Extract the [x, y] coordinate from the center of the cell holding the provided text.  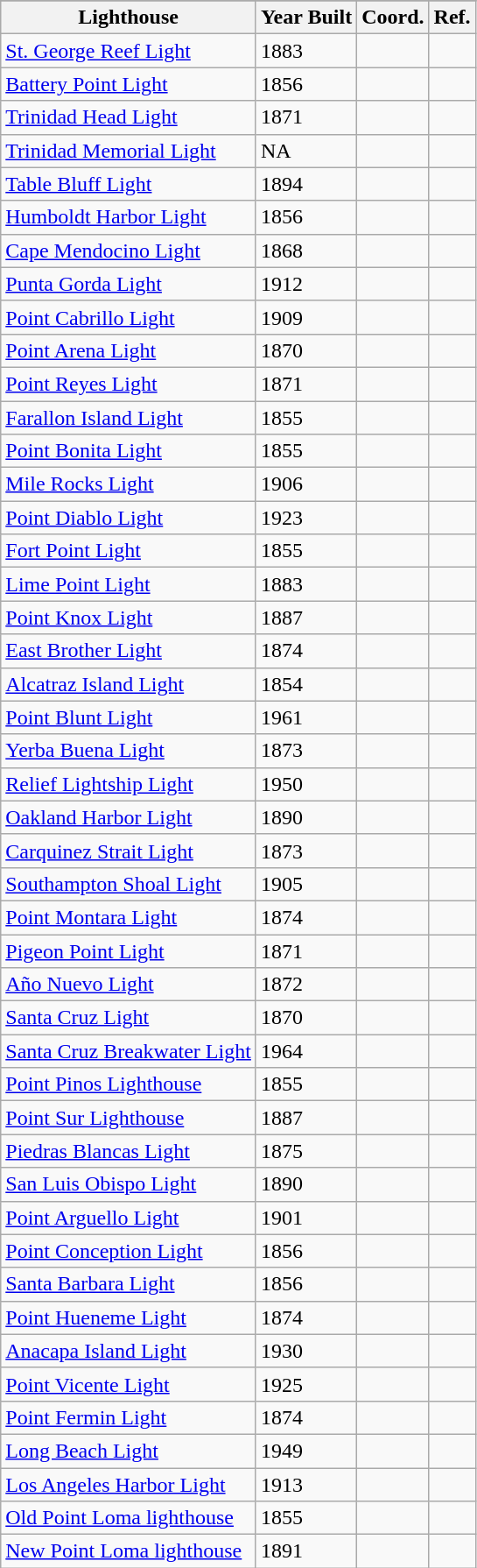
Point Fermin Light [129, 1417]
Trinidad Memorial Light [129, 151]
NA [306, 151]
Point Diablo Light [129, 518]
Table Bluff Light [129, 184]
Point Hueneme Light [129, 1317]
1912 [306, 284]
East Brother Light [129, 651]
Old Point Loma lighthouse [129, 1518]
San Luis Obispo Light [129, 1184]
New Point Loma lighthouse [129, 1551]
Ref. [452, 18]
1868 [306, 251]
1906 [306, 484]
Año Nuevo Light [129, 985]
Point Arguello Light [129, 1218]
Anacapa Island Light [129, 1351]
1913 [306, 1485]
Point Reyes Light [129, 384]
Long Beach Light [129, 1451]
1949 [306, 1451]
1905 [306, 884]
1964 [306, 1051]
Battery Point Light [129, 84]
Santa Barbara Light [129, 1284]
1961 [306, 717]
Point Bonita Light [129, 451]
Carquinez Strait Light [129, 851]
Relief Lightship Light [129, 784]
Trinidad Head Light [129, 117]
Los Angeles Harbor Light [129, 1485]
Southampton Shoal Light [129, 884]
Point Pinos Lighthouse [129, 1084]
Lighthouse [129, 18]
Year Built [306, 18]
Fort Point Light [129, 551]
Yerba Buena Light [129, 751]
Santa Cruz Light [129, 1018]
1950 [306, 784]
1872 [306, 985]
Farallon Island Light [129, 418]
Oakland Harbor Light [129, 817]
Punta Gorda Light [129, 284]
1909 [306, 317]
1894 [306, 184]
Alcatraz Island Light [129, 684]
Pigeon Point Light [129, 950]
Piedras Blancas Light [129, 1151]
St. George Reef Light [129, 51]
1854 [306, 684]
Humboldt Harbor Light [129, 217]
Point Sur Lighthouse [129, 1118]
Coord. [393, 18]
Santa Cruz Breakwater Light [129, 1051]
1901 [306, 1218]
Point Arena Light [129, 350]
1930 [306, 1351]
Cape Mendocino Light [129, 251]
Point Vicente Light [129, 1384]
Point Blunt Light [129, 717]
1875 [306, 1151]
Mile Rocks Light [129, 484]
Point Montara Light [129, 917]
1925 [306, 1384]
1891 [306, 1551]
Lime Point Light [129, 584]
Point Conception Light [129, 1251]
1923 [306, 518]
Point Knox Light [129, 618]
Point Cabrillo Light [129, 317]
